Capture the cell that displays the provided text and extract its [x, y] central coordinate. 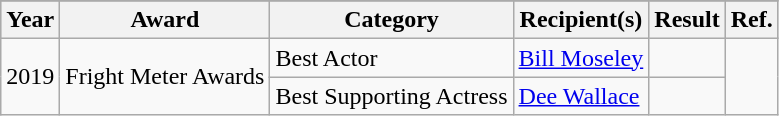
Fright Meter Awards [165, 77]
Award [165, 20]
Category [392, 20]
Best Actor [392, 58]
Year [30, 20]
Best Supporting Actress [392, 96]
Result [687, 20]
Dee Wallace [581, 96]
Bill Moseley [581, 58]
Recipient(s) [581, 20]
2019 [30, 77]
Ref. [752, 20]
